For the text-containing cell, return its midpoint in [x, y] coordinate format. 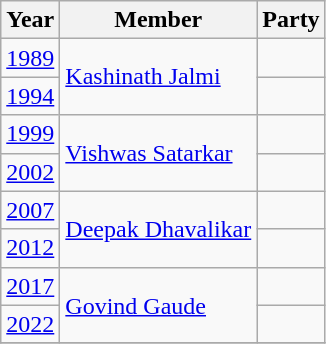
Vishwas Satarkar [158, 153]
2007 [30, 210]
1994 [30, 96]
2017 [30, 286]
Member [158, 20]
Govind Gaude [158, 305]
Deepak Dhavalikar [158, 229]
2012 [30, 248]
1999 [30, 134]
2022 [30, 324]
Kashinath Jalmi [158, 77]
2002 [30, 172]
Year [30, 20]
1989 [30, 58]
Party [291, 20]
